Detect which cell encompasses the target text, then output its (x, y) center coordinate. 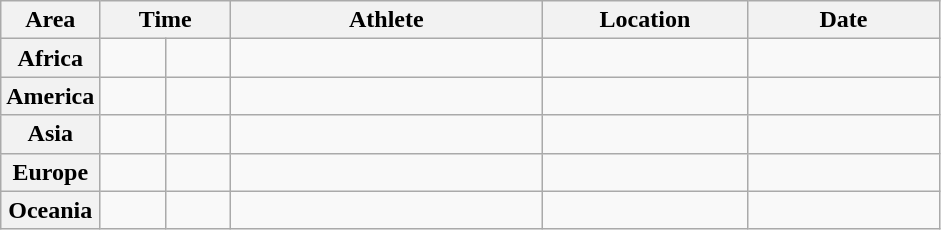
Date (844, 20)
Africa (50, 58)
Europe (50, 172)
Time (166, 20)
Area (50, 20)
America (50, 96)
Oceania (50, 210)
Location (645, 20)
Athlete (386, 20)
Asia (50, 134)
